Detect which cell encompasses the target text, then output its (X, Y) center coordinate. 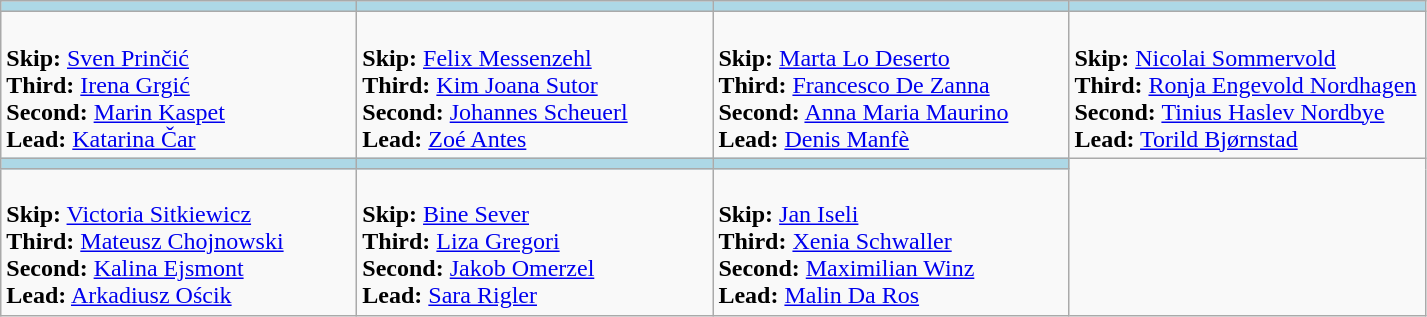
Skip: Jan Iseli Third: Xenia Schwaller Second: Maximilian Winz Lead: Malin Da Ros (891, 242)
Skip: Nicolai Sommervold Third: Ronja Engevold Nordhagen Second: Tinius Haslev Nordbye Lead: Torild Bjørnstad (1247, 85)
Skip: Marta Lo Deserto Third: Francesco De Zanna Second: Anna Maria Maurino Lead: Denis Manfè (891, 85)
Skip: Sven Prinčić Third: Irena Grgić Second: Marin Kaspet Lead: Katarina Čar (179, 85)
Skip: Felix Messenzehl Third: Kim Joana Sutor Second: Johannes Scheuerl Lead: Zoé Antes (535, 85)
Skip: Bine Sever Third: Liza Gregori Second: Jakob Omerzel Lead: Sara Rigler (535, 242)
Skip: Victoria Sitkiewicz Third: Mateusz Chojnowski Second: Kalina Ejsmont Lead: Arkadiusz Ościk (179, 242)
